From the cell containing the given text, extract its center point as (X, Y) coordinate. 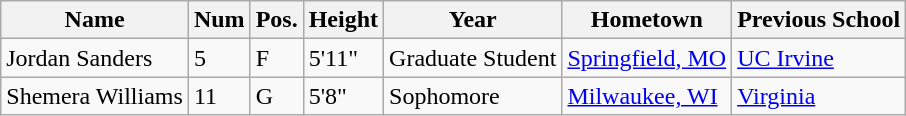
Year (473, 20)
Height (343, 20)
Name (95, 20)
Previous School (819, 20)
11 (219, 96)
Virginia (819, 96)
Sophomore (473, 96)
Springfield, MO (647, 58)
Jordan Sanders (95, 58)
Milwaukee, WI (647, 96)
F (276, 58)
UC Irvine (819, 58)
5'8" (343, 96)
Hometown (647, 20)
5'11" (343, 58)
Shemera Williams (95, 96)
Graduate Student (473, 58)
Pos. (276, 20)
5 (219, 58)
G (276, 96)
Num (219, 20)
